Provide the (X, Y) coordinate of the cell's center where the given text is located.  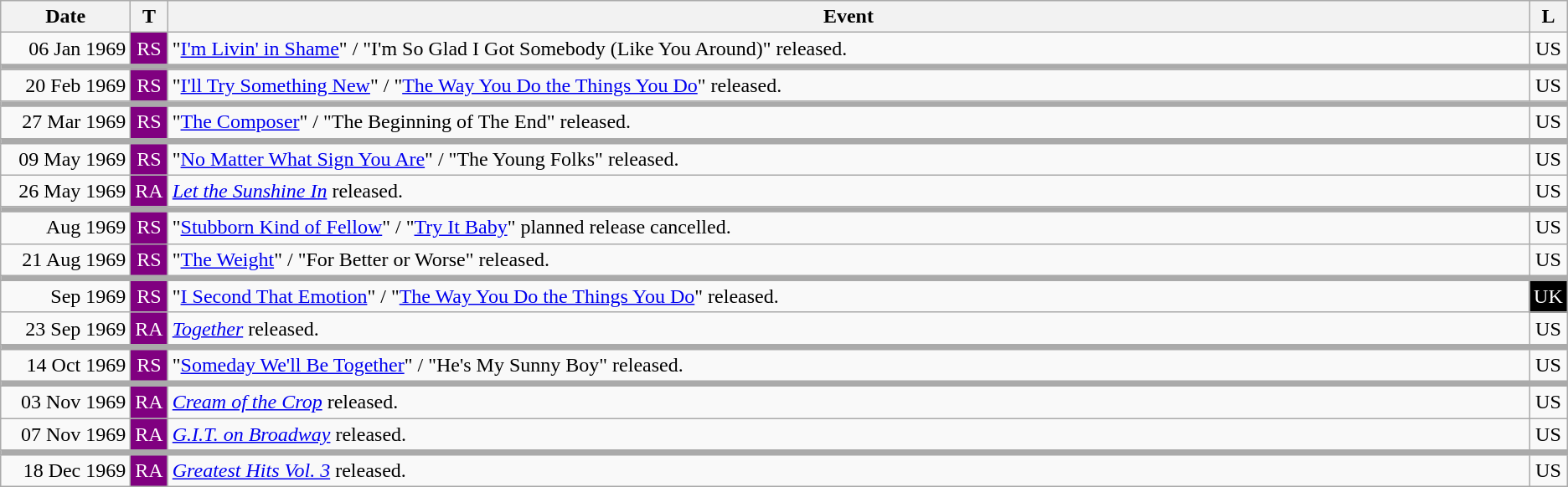
Date (65, 17)
03 Nov 1969 (65, 402)
Cream of the Crop released. (848, 402)
20 Feb 1969 (65, 85)
G.I.T. on Broadway released. (848, 434)
"I'll Try Something New" / "The Way You Do the Things You Do" released. (848, 85)
"The Weight" / "For Better or Worse" released. (848, 259)
Let the Sunshine In released. (848, 191)
"The Composer" / "The Beginning of The End" released. (848, 122)
"Someday We'll Be Together" / "He's My Sunny Boy" released. (848, 365)
18 Dec 1969 (65, 471)
L (1549, 17)
23 Sep 1969 (65, 328)
"Stubborn Kind of Fellow" / "Try It Baby" planned release cancelled. (848, 228)
Together released. (848, 328)
14 Oct 1969 (65, 365)
UK (1549, 296)
06 Jan 1969 (65, 49)
Aug 1969 (65, 228)
"I'm Livin' in Shame" / "I'm So Glad I Got Somebody (Like You Around)" released. (848, 49)
Sep 1969 (65, 296)
Event (848, 17)
21 Aug 1969 (65, 259)
07 Nov 1969 (65, 434)
09 May 1969 (65, 159)
"No Matter What Sign You Are" / "The Young Folks" released. (848, 159)
27 Mar 1969 (65, 122)
Greatest Hits Vol. 3 released. (848, 471)
26 May 1969 (65, 191)
T (149, 17)
"I Second That Emotion" / "The Way You Do the Things You Do" released. (848, 296)
